Detect which cell encompasses the target text, then output its (X, Y) center coordinate. 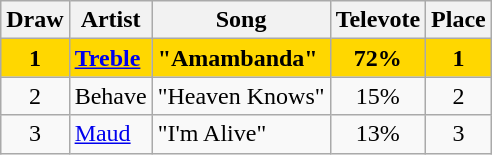
Song (241, 20)
Treble (110, 58)
Artist (110, 20)
Place (459, 20)
"Amambanda" (241, 58)
Draw (35, 20)
72% (378, 58)
Behave (110, 96)
13% (378, 134)
Maud (110, 134)
Televote (378, 20)
15% (378, 96)
"Heaven Knows" (241, 96)
"I'm Alive" (241, 134)
